Detect which cell encompasses the target text, then output its [X, Y] center coordinate. 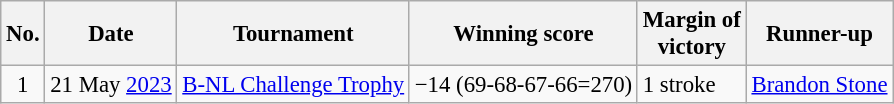
1 stroke [692, 85]
Tournament [293, 34]
21 May 2023 [111, 85]
Winning score [523, 34]
No. [23, 34]
B-NL Challenge Trophy [293, 85]
Brandon Stone [820, 85]
1 [23, 85]
Date [111, 34]
Margin ofvictory [692, 34]
Runner-up [820, 34]
−14 (69-68-67-66=270) [523, 85]
